Determine the (x, y) coordinate at the center of the cell enclosing the given text.  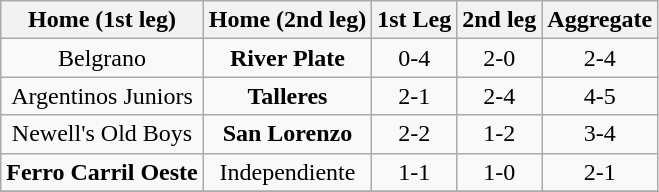
River Plate (287, 58)
2-2 (414, 134)
Belgrano (102, 58)
Home (2nd leg) (287, 20)
Newell's Old Boys (102, 134)
0-4 (414, 58)
Ferro Carril Oeste (102, 172)
Argentinos Juniors (102, 96)
Independiente (287, 172)
1-2 (500, 134)
2-0 (500, 58)
4-5 (600, 96)
San Lorenzo (287, 134)
1-1 (414, 172)
2nd leg (500, 20)
Home (1st leg) (102, 20)
Aggregate (600, 20)
Talleres (287, 96)
3-4 (600, 134)
1st Leg (414, 20)
1-0 (500, 172)
